Locate the cell with the specified text and output its [x, y] center coordinate. 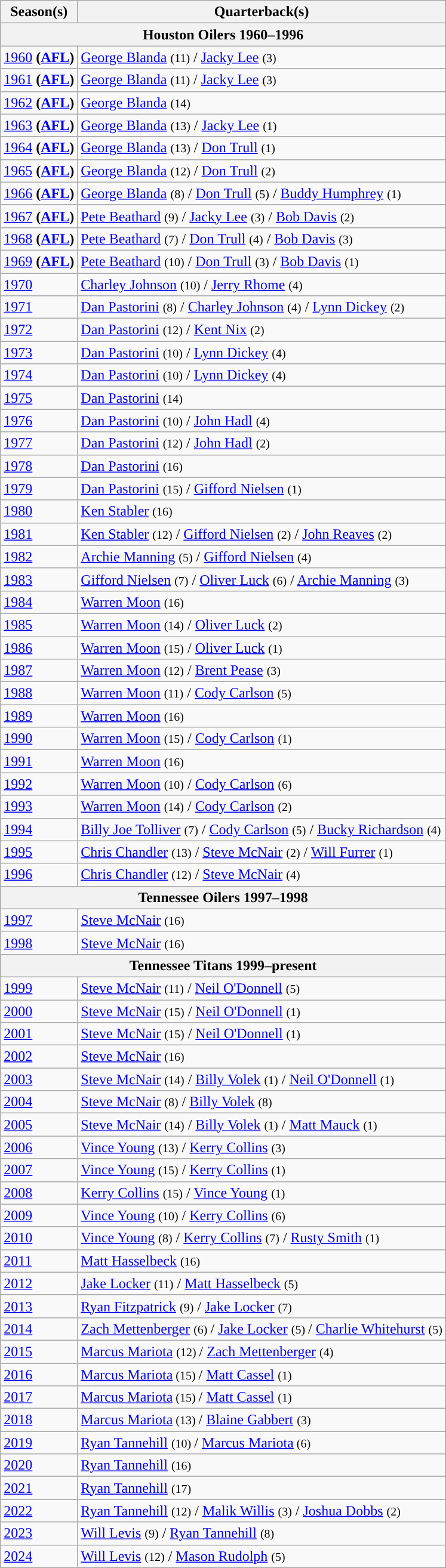
Vince Young (8) / Kerry Collins (7) / Rusty Smith (1) [262, 1238]
1991 [39, 761]
Warren Moon (14) / Oliver Luck (2) [262, 625]
1976 [39, 421]
Matt Hasselbeck (16) [262, 1261]
1966 (AFL) [39, 193]
2005 [39, 1125]
Dan Pastorini (14) [262, 398]
2009 [39, 1215]
Warren Moon (12) / Brent Pease (3) [262, 671]
Season(s) [39, 12]
1985 [39, 625]
Marcus Mariota (12) / Zach Mettenberger (4) [262, 1351]
1980 [39, 511]
1975 [39, 398]
1994 [39, 829]
Warren Moon (14) / Cody Carlson (2) [262, 807]
2024 [39, 1556]
Tennessee Oilers 1997–1998 [223, 897]
2023 [39, 1533]
Gifford Nielsen (7) / Oliver Luck (6) / Archie Manning (3) [262, 579]
1990 [39, 739]
1999 [39, 988]
Ken Stabler (12) / Gifford Nielsen (2) / John Reaves (2) [262, 534]
Warren Moon (11) / Cody Carlson (5) [262, 693]
Pete Beathard (7) / Don Trull (4) / Bob Davis (3) [262, 239]
Dan Pastorini (16) [262, 466]
2022 [39, 1511]
2003 [39, 1079]
1988 [39, 693]
1993 [39, 807]
1977 [39, 443]
George Blanda (14) [262, 103]
Zach Mettenberger (6) / Jake Locker (5) / Charlie Whitehurst (5) [262, 1329]
Vince Young (10) / Kerry Collins (6) [262, 1215]
1971 [39, 307]
Quarterback(s) [262, 12]
Dan Pastorini (12) / Kent Nix (2) [262, 330]
1984 [39, 602]
1979 [39, 489]
Ryan Tannehill (16) [262, 1465]
1972 [39, 330]
1963 (AFL) [39, 125]
Marcus Mariota (13) / Blaine Gabbert (3) [262, 1420]
2020 [39, 1465]
2008 [39, 1193]
1981 [39, 534]
Vince Young (13) / Kerry Collins (3) [262, 1147]
Steve McNair (14) / Billy Volek (1) / Matt Mauck (1) [262, 1125]
Chris Chandler (12) / Steve McNair (4) [262, 875]
Ryan Tannehill (10) / Marcus Mariota (6) [262, 1443]
2013 [39, 1306]
2015 [39, 1351]
Steve McNair (8) / Billy Volek (8) [262, 1102]
Billy Joe Tolliver (7) / Cody Carlson (5) / Bucky Richardson (4) [262, 829]
Dan Pastorini (10) / John Hadl (4) [262, 421]
1998 [39, 943]
1969 (AFL) [39, 261]
Jake Locker (11) / Matt Hasselbeck (5) [262, 1283]
1960 (AFL) [39, 57]
1965 (AFL) [39, 171]
George Blanda (13) / Don Trull (1) [262, 148]
1962 (AFL) [39, 103]
2002 [39, 1057]
1967 (AFL) [39, 216]
1964 (AFL) [39, 148]
Ryan Tannehill (17) [262, 1488]
2001 [39, 1034]
1996 [39, 875]
1989 [39, 716]
Vince Young (15) / Kerry Collins (1) [262, 1170]
1986 [39, 647]
Dan Pastorini (12) / John Hadl (2) [262, 443]
1978 [39, 466]
1995 [39, 852]
1992 [39, 784]
Warren Moon (15) / Oliver Luck (1) [262, 647]
Dan Pastorini (15) / Gifford Nielsen (1) [262, 489]
1970 [39, 285]
2006 [39, 1147]
George Blanda (13) / Jacky Lee (1) [262, 125]
Warren Moon (10) / Cody Carlson (6) [262, 784]
Warren Moon (15) / Cody Carlson (1) [262, 739]
Pete Beathard (10) / Don Trull (3) / Bob Davis (1) [262, 261]
Archie Manning (5) / Gifford Nielsen (4) [262, 557]
1982 [39, 557]
2017 [39, 1397]
1987 [39, 671]
2018 [39, 1420]
George Blanda (12) / Don Trull (2) [262, 171]
Dan Pastorini (8) / Charley Johnson (4) / Lynn Dickey (2) [262, 307]
2014 [39, 1329]
Ryan Tannehill (12) / Malik Willis (3) / Joshua Dobbs (2) [262, 1511]
Tennessee Titans 1999–present [223, 965]
Will Levis (9) / Ryan Tannehill (8) [262, 1533]
2011 [39, 1261]
1997 [39, 920]
Ryan Fitzpatrick (9) / Jake Locker (7) [262, 1306]
1961 (AFL) [39, 80]
2021 [39, 1488]
George Blanda (8) / Don Trull (5) / Buddy Humphrey (1) [262, 193]
Houston Oilers 1960–1996 [223, 35]
Pete Beathard (9) / Jacky Lee (3) / Bob Davis (2) [262, 216]
Kerry Collins (15) / Vince Young (1) [262, 1193]
Steve McNair (14) / Billy Volek (1) / Neil O'Donnell (1) [262, 1079]
Will Levis (12) / Mason Rudolph (5) [262, 1556]
2016 [39, 1374]
2019 [39, 1443]
2004 [39, 1102]
Ken Stabler (16) [262, 511]
Steve McNair (11) / Neil O'Donnell (5) [262, 988]
2012 [39, 1283]
1983 [39, 579]
1974 [39, 375]
2000 [39, 1011]
2010 [39, 1238]
1973 [39, 353]
2007 [39, 1170]
1968 (AFL) [39, 239]
Chris Chandler (13) / Steve McNair (2) / Will Furrer (1) [262, 852]
Charley Johnson (10) / Jerry Rhome (4) [262, 285]
